Find where the given text appears and provide that cell's center as [X, Y] coordinate. 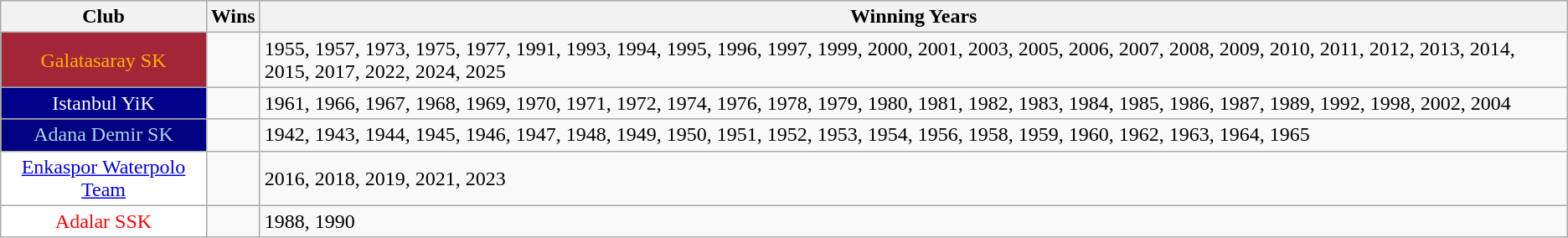
2016, 2018, 2019, 2021, 2023 [913, 178]
Adalar SSK [104, 221]
1988, 1990 [913, 221]
1961, 1966, 1967, 1968, 1969, 1970, 1971, 1972, 1974, 1976, 1978, 1979, 1980, 1981, 1982, 1983, 1984, 1985, 1986, 1987, 1989, 1992, 1998, 2002, 2004 [913, 103]
Galatasaray SK [104, 60]
1942, 1943, 1944, 1945, 1946, 1947, 1948, 1949, 1950, 1951, 1952, 1953, 1954, 1956, 1958, 1959, 1960, 1962, 1963, 1964, 1965 [913, 135]
Winning Years [913, 17]
Adana Demir SK [104, 135]
Enkaspor Waterpolo Team [104, 178]
Club [104, 17]
Istanbul YiK [104, 103]
Wins [233, 17]
